Capture the cell that displays the provided text and extract its (X, Y) central coordinate. 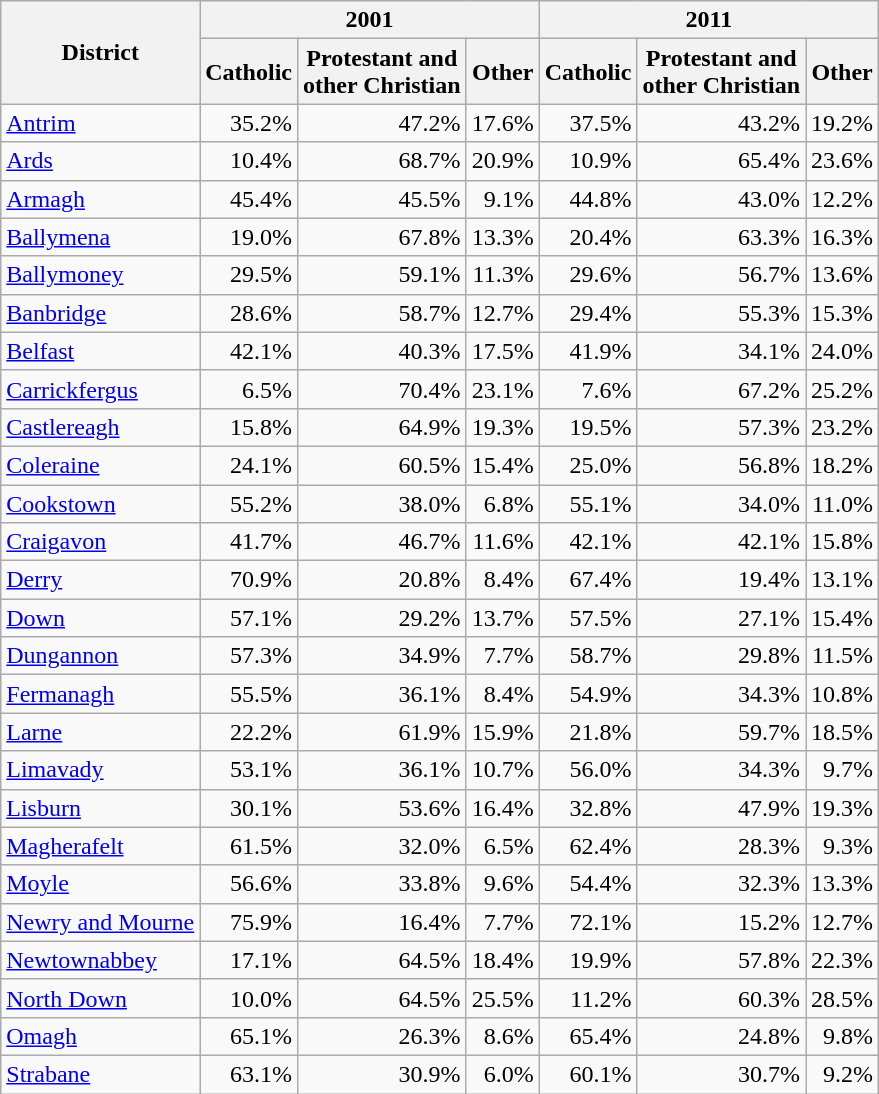
18.4% (502, 960)
59.1% (382, 275)
9.6% (502, 884)
41.7% (249, 542)
13.1% (842, 580)
Antrim (100, 123)
32.3% (722, 884)
9.1% (502, 199)
53.6% (382, 808)
9.3% (842, 846)
19.9% (588, 960)
Ards (100, 161)
34.9% (382, 656)
12.2% (842, 199)
15.2% (722, 922)
Castlereagh (100, 427)
16.3% (842, 237)
45.5% (382, 199)
11.5% (842, 656)
23.6% (842, 161)
56.8% (722, 465)
29.4% (588, 313)
22.3% (842, 960)
34.1% (722, 351)
19.4% (722, 580)
72.1% (588, 922)
67.4% (588, 580)
75.9% (249, 922)
45.4% (249, 199)
Banbridge (100, 313)
6.8% (502, 503)
55.2% (249, 503)
Coleraine (100, 465)
29.8% (722, 656)
18.2% (842, 465)
Derry (100, 580)
2001 (370, 20)
Strabane (100, 1074)
11.6% (502, 542)
10.0% (249, 998)
19.0% (249, 237)
59.7% (722, 732)
56.0% (588, 770)
29.5% (249, 275)
9.2% (842, 1074)
57.1% (249, 618)
27.1% (722, 618)
30.1% (249, 808)
Moyle (100, 884)
22.2% (249, 732)
9.8% (842, 1036)
19.2% (842, 123)
20.8% (382, 580)
17.6% (502, 123)
Dungannon (100, 656)
17.5% (502, 351)
60.1% (588, 1074)
Fermanagh (100, 694)
10.7% (502, 770)
70.4% (382, 389)
55.5% (249, 694)
Lisburn (100, 808)
60.3% (722, 998)
Newry and Mourne (100, 922)
23.2% (842, 427)
13.6% (842, 275)
64.9% (382, 427)
25.0% (588, 465)
43.2% (722, 123)
Carrickfergus (100, 389)
25.2% (842, 389)
Omagh (100, 1036)
33.8% (382, 884)
24.0% (842, 351)
15.3% (842, 313)
North Down (100, 998)
11.2% (588, 998)
56.6% (249, 884)
Newtownabbey (100, 960)
28.5% (842, 998)
32.0% (382, 846)
38.0% (382, 503)
6.0% (502, 1074)
25.5% (502, 998)
47.2% (382, 123)
61.5% (249, 846)
District (100, 52)
18.5% (842, 732)
Armagh (100, 199)
53.1% (249, 770)
54.9% (588, 694)
67.8% (382, 237)
Ballymoney (100, 275)
34.0% (722, 503)
40.3% (382, 351)
41.9% (588, 351)
63.1% (249, 1074)
7.6% (588, 389)
Larne (100, 732)
Ballymena (100, 237)
56.7% (722, 275)
44.8% (588, 199)
60.5% (382, 465)
Belfast (100, 351)
9.7% (842, 770)
11.3% (502, 275)
65.1% (249, 1036)
26.3% (382, 1036)
10.9% (588, 161)
21.8% (588, 732)
32.8% (588, 808)
Craigavon (100, 542)
29.2% (382, 618)
11.0% (842, 503)
Down (100, 618)
54.4% (588, 884)
29.6% (588, 275)
20.9% (502, 161)
55.3% (722, 313)
43.0% (722, 199)
13.7% (502, 618)
23.1% (502, 389)
28.6% (249, 313)
2011 (708, 20)
35.2% (249, 123)
8.6% (502, 1036)
46.7% (382, 542)
67.2% (722, 389)
20.4% (588, 237)
68.7% (382, 161)
10.8% (842, 694)
70.9% (249, 580)
15.9% (502, 732)
Cookstown (100, 503)
24.1% (249, 465)
30.9% (382, 1074)
28.3% (722, 846)
19.5% (588, 427)
55.1% (588, 503)
Magherafelt (100, 846)
30.7% (722, 1074)
37.5% (588, 123)
63.3% (722, 237)
24.8% (722, 1036)
Limavady (100, 770)
61.9% (382, 732)
10.4% (249, 161)
62.4% (588, 846)
57.5% (588, 618)
17.1% (249, 960)
47.9% (722, 808)
57.8% (722, 960)
